Output the (X, Y) coordinate of the center of the cell containing the given text.  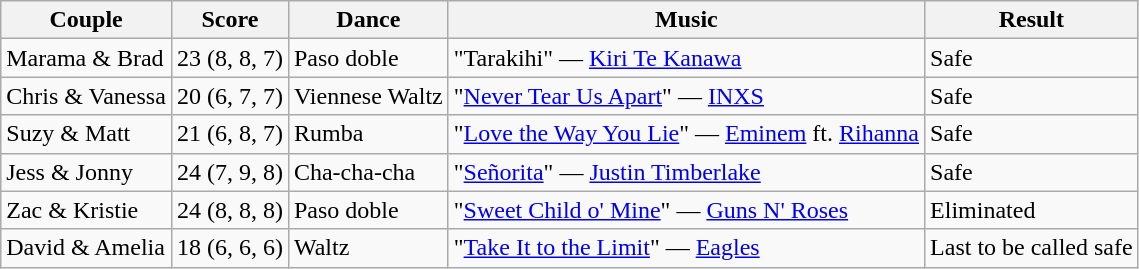
24 (7, 9, 8) (230, 172)
Dance (368, 20)
"Take It to the Limit" — Eagles (686, 248)
24 (8, 8, 8) (230, 210)
Waltz (368, 248)
"Tarakihi" — Kiri Te Kanawa (686, 58)
Score (230, 20)
Eliminated (1032, 210)
Chris & Vanessa (86, 96)
Suzy & Matt (86, 134)
Result (1032, 20)
Last to be called safe (1032, 248)
Jess & Jonny (86, 172)
Music (686, 20)
Rumba (368, 134)
Zac & Kristie (86, 210)
Cha-cha-cha (368, 172)
"Love the Way You Lie" — Eminem ft. Rihanna (686, 134)
18 (6, 6, 6) (230, 248)
"Sweet Child o' Mine" — Guns N' Roses (686, 210)
23 (8, 8, 7) (230, 58)
"Señorita" — Justin Timberlake (686, 172)
21 (6, 8, 7) (230, 134)
David & Amelia (86, 248)
20 (6, 7, 7) (230, 96)
Viennese Waltz (368, 96)
Marama & Brad (86, 58)
"Never Tear Us Apart" — INXS (686, 96)
Couple (86, 20)
